Output the (x, y) coordinate of the center of the cell containing the given text.  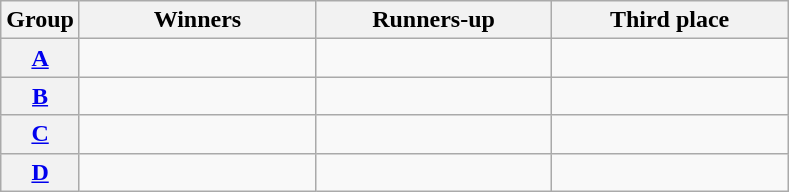
C (40, 134)
Third place (670, 20)
B (40, 96)
A (40, 58)
Group (40, 20)
Winners (197, 20)
D (40, 172)
Runners-up (433, 20)
